Identify which cell holds the provided text, then report its (X, Y) central coordinate. 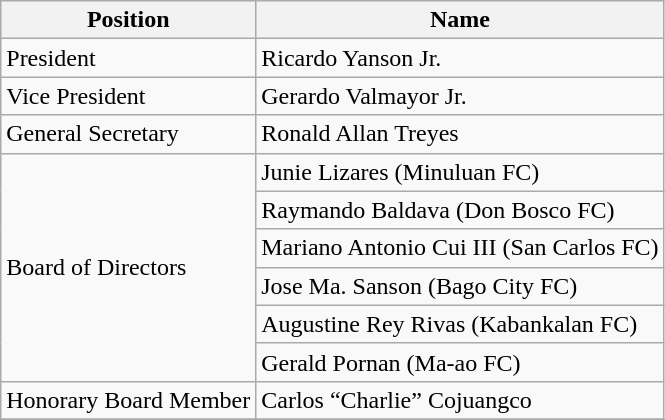
Mariano Antonio Cui III (San Carlos FC) (460, 248)
Carlos “Charlie” Cojuangco (460, 400)
Honorary Board Member (128, 400)
Position (128, 20)
Board of Directors (128, 267)
Ricardo Yanson Jr. (460, 58)
Raymando Baldava (Don Bosco FC) (460, 210)
General Secretary (128, 134)
Name (460, 20)
Augustine Rey Rivas (Kabankalan FC) (460, 324)
Gerald Pornan (Ma-ao FC) (460, 362)
President (128, 58)
Ronald Allan Treyes (460, 134)
Jose Ma. Sanson (Bago City FC) (460, 286)
Gerardo Valmayor Jr. (460, 96)
Vice President (128, 96)
Junie Lizares (Minuluan FC) (460, 172)
